Identify which cell holds the provided text, then report its [X, Y] central coordinate. 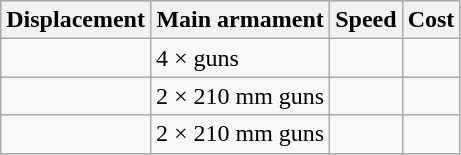
Speed [366, 20]
Displacement [76, 20]
Cost [431, 20]
4 × guns [240, 58]
Main armament [240, 20]
